Provide the [x, y] coordinate of the cell's center where the given text is located.  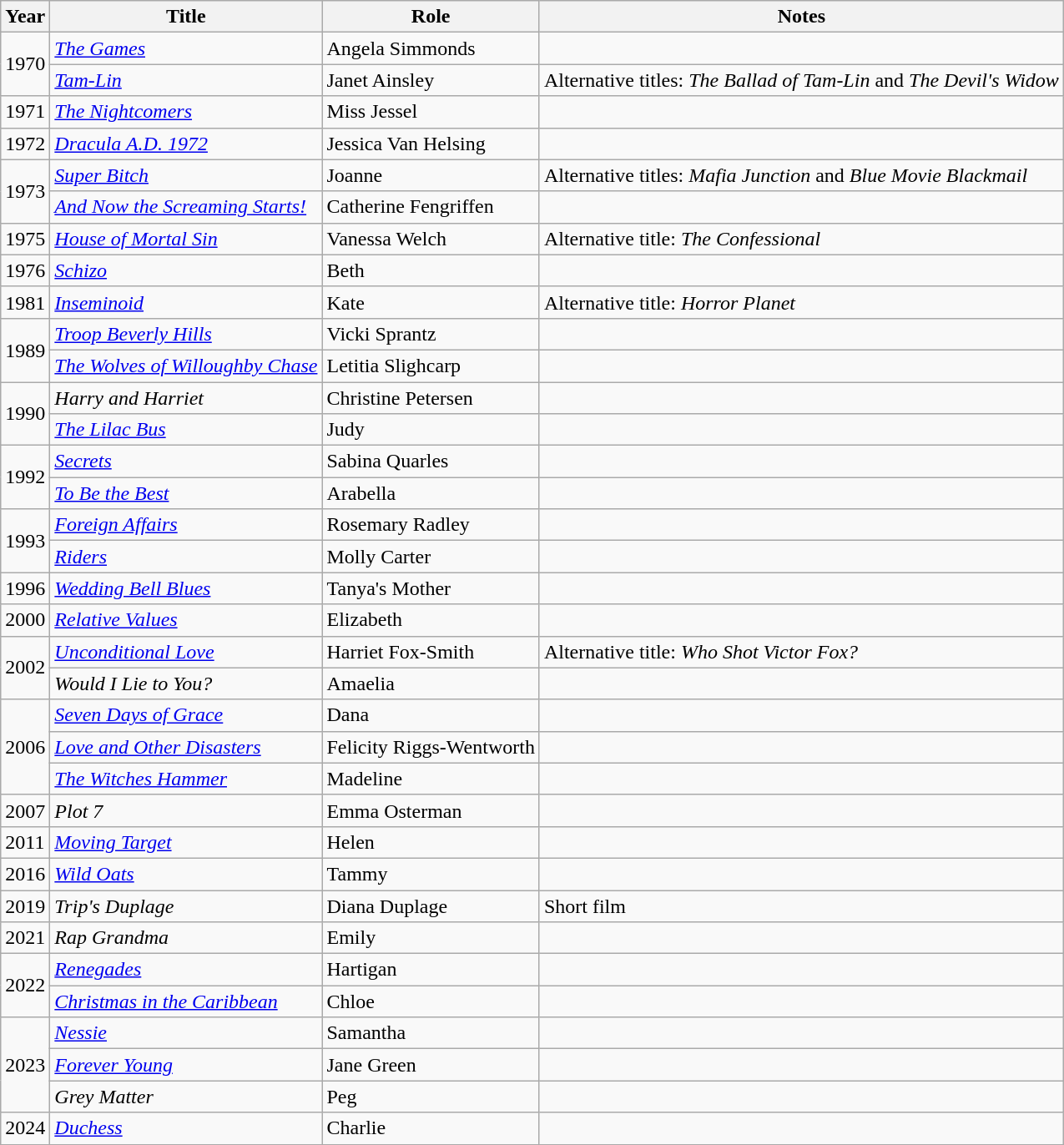
Super Bitch [186, 175]
House of Mortal Sin [186, 239]
Inseminoid [186, 302]
1972 [25, 144]
Plot 7 [186, 810]
2023 [25, 1065]
Wedding Bell Blues [186, 588]
Grey Matter [186, 1097]
Helen [431, 842]
The Witches Hammer [186, 779]
Vanessa Welch [431, 239]
To Be the Best [186, 493]
2006 [25, 747]
1981 [25, 302]
1971 [25, 112]
Emma Osterman [431, 810]
Emily [431, 938]
2007 [25, 810]
Molly Carter [431, 557]
Vicki Sprantz [431, 334]
Wild Oats [186, 874]
Forever Young [186, 1065]
Elizabeth [431, 620]
Role [431, 17]
Riders [186, 557]
The Wolves of Willoughby Chase [186, 366]
Beth [431, 270]
Charlie [431, 1128]
Alternative titles: The Ballad of Tam-Lin and The Devil's Widow [801, 80]
Schizo [186, 270]
Rosemary Radley [431, 525]
Dracula A.D. 1972 [186, 144]
Love and Other Disasters [186, 747]
2022 [25, 986]
Arabella [431, 493]
Sabina Quarles [431, 462]
2000 [25, 620]
Joanne [431, 175]
2021 [25, 938]
1975 [25, 239]
1990 [25, 414]
Janet Ainsley [431, 80]
Kate [431, 302]
2011 [25, 842]
2024 [25, 1128]
Letitia Slighcarp [431, 366]
Judy [431, 430]
Catherine Fengriffen [431, 207]
Trip's Duplage [186, 905]
Samantha [431, 1033]
Tam-Lin [186, 80]
Seven Days of Grace [186, 715]
Felicity Riggs-Wentworth [431, 747]
Chloe [431, 1001]
Nessie [186, 1033]
Alternative titles: Mafia Junction and Blue Movie Blackmail [801, 175]
1996 [25, 588]
Diana Duplage [431, 905]
Title [186, 17]
Harriet Fox-Smith [431, 652]
Foreign Affairs [186, 525]
And Now the Screaming Starts! [186, 207]
Secrets [186, 462]
Would I Lie to You? [186, 683]
Short film [801, 905]
The Games [186, 48]
Hartigan [431, 970]
1970 [25, 64]
Tammy [431, 874]
Relative Values [186, 620]
1989 [25, 350]
Year [25, 17]
2002 [25, 668]
Rap Grandma [186, 938]
1992 [25, 477]
Unconditional Love [186, 652]
Christine Petersen [431, 398]
2016 [25, 874]
1993 [25, 541]
2019 [25, 905]
Amaelia [431, 683]
Moving Target [186, 842]
The Nightcomers [186, 112]
Miss Jessel [431, 112]
1976 [25, 270]
Alternative title: Who Shot Victor Fox? [801, 652]
Notes [801, 17]
Peg [431, 1097]
Angela Simmonds [431, 48]
Christmas in the Caribbean [186, 1001]
Duchess [186, 1128]
Harry and Harriet [186, 398]
Troop Beverly Hills [186, 334]
Madeline [431, 779]
Tanya's Mother [431, 588]
Alternative title: The Confessional [801, 239]
The Lilac Bus [186, 430]
1973 [25, 191]
Jessica Van Helsing [431, 144]
Dana [431, 715]
Alternative title: Horror Planet [801, 302]
Renegades [186, 970]
Jane Green [431, 1065]
